From the cell containing the given text, extract its center point as (x, y) coordinate. 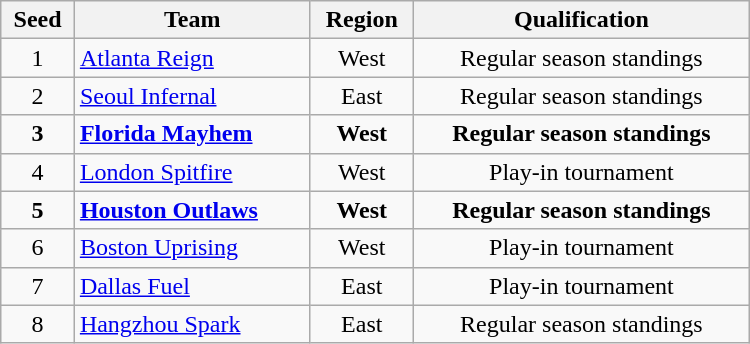
Seed (38, 20)
5 (38, 210)
Qualification (582, 20)
3 (38, 134)
4 (38, 172)
London Spitfire (192, 172)
2 (38, 96)
Team (192, 20)
Region (362, 20)
Seoul Infernal (192, 96)
Dallas Fuel (192, 286)
Florida Mayhem (192, 134)
6 (38, 248)
7 (38, 286)
Boston Uprising (192, 248)
Atlanta Reign (192, 58)
Houston Outlaws (192, 210)
1 (38, 58)
Hangzhou Spark (192, 324)
8 (38, 324)
